Identify which cell holds the provided text, then report its [X, Y] central coordinate. 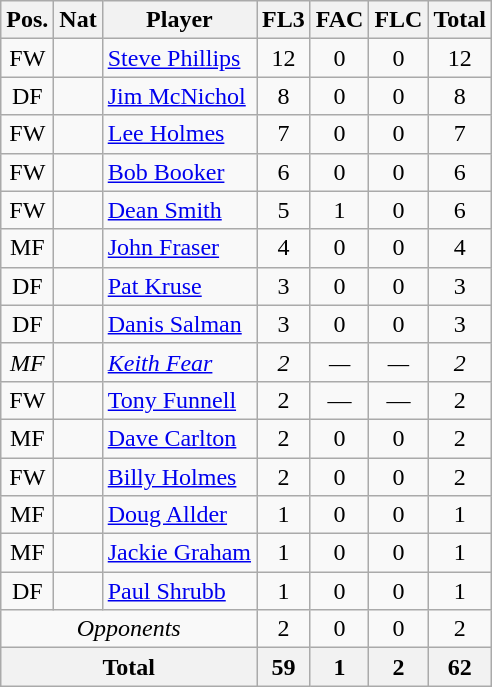
Jackie Graham [179, 553]
Keith Fear [179, 362]
59 [284, 667]
62 [460, 667]
Dean Smith [179, 210]
Doug Allder [179, 515]
Pat Kruse [179, 286]
Pos. [28, 20]
FAC [340, 20]
FLC [398, 20]
Bob Booker [179, 172]
Danis Salman [179, 324]
Opponents [129, 629]
John Fraser [179, 248]
Paul Shrubb [179, 591]
Player [179, 20]
Nat [78, 20]
FL3 [284, 20]
Jim McNichol [179, 96]
Lee Holmes [179, 134]
Billy Holmes [179, 477]
Tony Funnell [179, 400]
Steve Phillips [179, 58]
Dave Carlton [179, 438]
5 [284, 210]
